Detect which cell encompasses the target text, then output its (x, y) center coordinate. 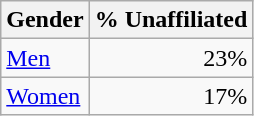
Men (45, 58)
% Unaffiliated (171, 20)
17% (171, 96)
Women (45, 96)
23% (171, 58)
Gender (45, 20)
